Output the [X, Y] coordinate of the center of the cell containing the given text.  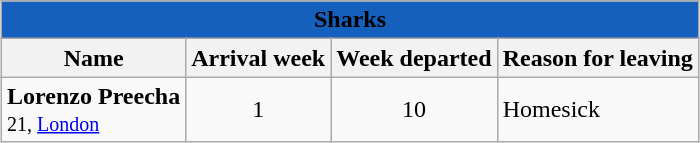
Week departed [414, 58]
Arrival week [258, 58]
Homesick [598, 110]
Lorenzo Preecha 21, London [94, 110]
10 [414, 110]
1 [258, 110]
Name [94, 58]
Reason for leaving [598, 58]
Sharks [350, 20]
